Capture the cell that displays the provided text and extract its (x, y) central coordinate. 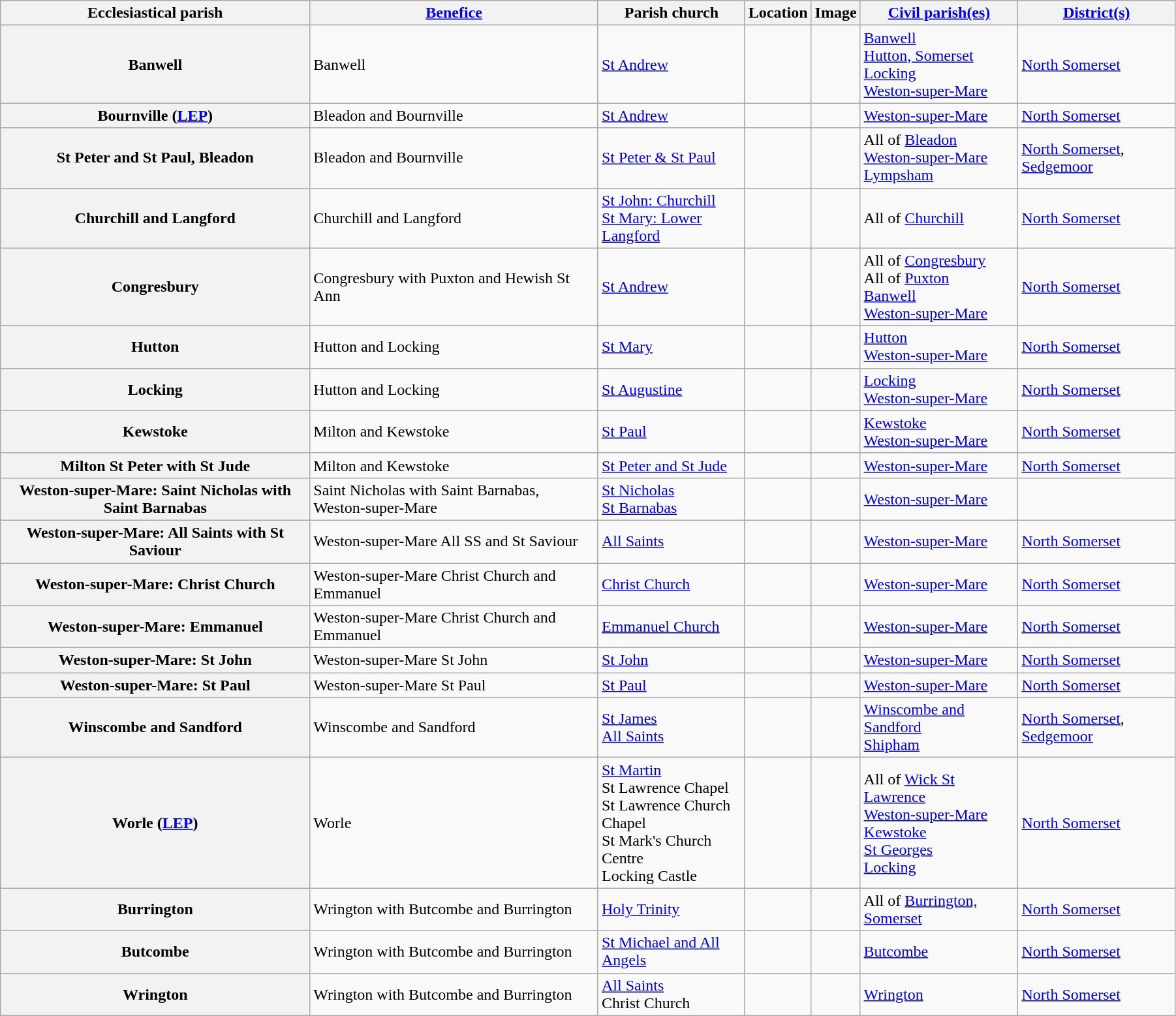
District(s) (1096, 13)
St MartinSt Lawrence ChapelSt Lawrence ChurchChapelSt Mark's Church CentreLocking Castle (671, 823)
Kewstoke Weston-super-Mare (939, 432)
Weston-super-Mare: Emmanuel (155, 626)
Weston-super-Mare: Saint Nicholas with Saint Barnabas (155, 499)
Parish church (671, 13)
Congresbury (155, 287)
All of Churchill (939, 218)
Weston-super-Mare: All Saints with St Saviour (155, 542)
St NicholasSt Barnabas (671, 499)
Weston-super-Mare: St John (155, 660)
All of CongresburyAll of Puxton Banwell Weston-super-Mare (939, 287)
All of Burrington, Somerset (939, 910)
All of Bleadon Weston-super-Mare Lympsham (939, 158)
Ecclesiastical parish (155, 13)
Emmanuel Church (671, 626)
Christ Church (671, 583)
All Saints (671, 542)
Weston-super-Mare All SS and St Saviour (454, 542)
Worle (454, 823)
Locking (155, 389)
Weston-super-Mare St Paul (454, 685)
Hutton (155, 347)
Weston-super-Mare: St Paul (155, 685)
Holy Trinity (671, 910)
Locking Weston-super-Mare (939, 389)
All of Wick St Lawrence Weston-super-Mare Kewstoke St Georges Locking (939, 823)
Weston-super-Mare: Christ Church (155, 583)
St Peter and St Paul, Bleadon (155, 158)
Congresbury with Puxton and Hewish St Ann (454, 287)
Hutton Weston-super-Mare (939, 347)
St John (671, 660)
St Augustine (671, 389)
St Peter and St Jude (671, 465)
Benefice (454, 13)
St John: Churchill St Mary: Lower Langford (671, 218)
Banwell Hutton, Somerset Locking Weston-super-Mare (939, 64)
Saint Nicholas with Saint Barnabas, Weston-super-Mare (454, 499)
St Mary (671, 347)
Bournville (LEP) (155, 115)
Image (835, 13)
Milton St Peter with St Jude (155, 465)
All SaintsChrist Church (671, 994)
St Michael and All Angels (671, 951)
St JamesAll Saints (671, 728)
Burrington (155, 910)
Weston-super-Mare St John (454, 660)
Kewstoke (155, 432)
St Peter & St Paul (671, 158)
Civil parish(es) (939, 13)
Location (778, 13)
Worle (LEP) (155, 823)
Winscombe and Sandford Shipham (939, 728)
